Detect which cell encompasses the target text, then output its (X, Y) center coordinate. 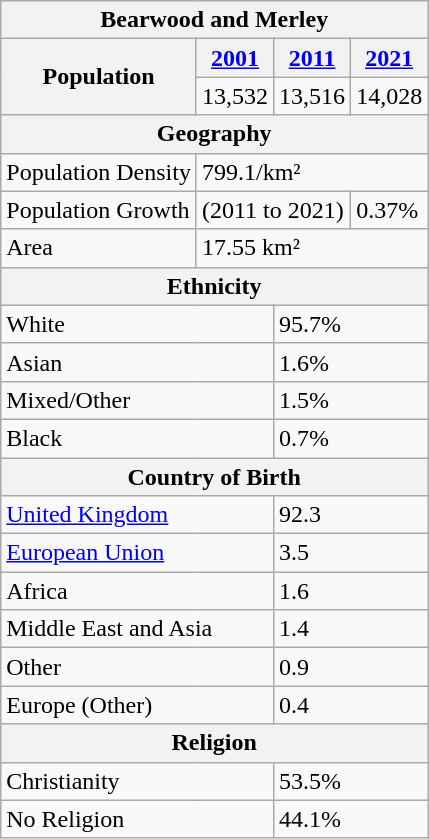
1.6 (351, 591)
Mixed/Other (138, 400)
44.1% (351, 819)
1.5% (351, 400)
3.5 (351, 553)
2001 (234, 58)
Population (99, 77)
13,516 (312, 96)
17.55 km² (312, 248)
Middle East and Asia (138, 629)
53.5% (351, 781)
1.4 (351, 629)
Population Density (99, 172)
(2011 to 2021) (273, 210)
Country of Birth (214, 477)
0.4 (351, 705)
92.3 (351, 515)
95.7% (351, 324)
Geography (214, 134)
Asian (138, 362)
United Kingdom (138, 515)
European Union (138, 553)
White (138, 324)
Africa (138, 591)
Bearwood and Merley (214, 20)
799.1/km² (312, 172)
0.7% (351, 438)
2011 (312, 58)
0.9 (351, 667)
14,028 (390, 96)
13,532 (234, 96)
Black (138, 438)
Other (138, 667)
Ethnicity (214, 286)
Area (99, 248)
Religion (214, 743)
No Religion (138, 819)
Christianity (138, 781)
1.6% (351, 362)
Europe (Other) (138, 705)
2021 (390, 58)
Population Growth (99, 210)
0.37% (390, 210)
